Locate the cell with the specified text and output its (x, y) center coordinate. 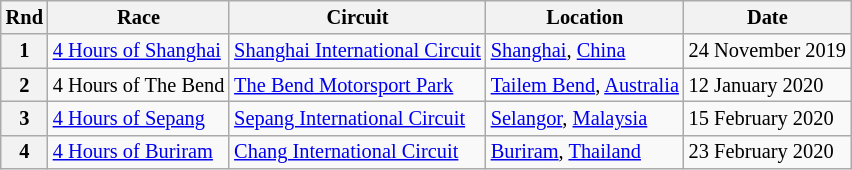
Buriram, Thailand (585, 152)
1 (24, 51)
4 (24, 152)
Rnd (24, 17)
Selangor, Malaysia (585, 118)
4 Hours of Shanghai (138, 51)
Sepang International Circuit (358, 118)
Shanghai International Circuit (358, 51)
Chang International Circuit (358, 152)
Shanghai, China (585, 51)
The Bend Motorsport Park (358, 85)
4 Hours of Sepang (138, 118)
23 February 2020 (768, 152)
15 February 2020 (768, 118)
4 Hours of The Bend (138, 85)
12 January 2020 (768, 85)
Date (768, 17)
Location (585, 17)
2 (24, 85)
4 Hours of Buriram (138, 152)
Tailem Bend, Australia (585, 85)
3 (24, 118)
Race (138, 17)
24 November 2019 (768, 51)
Circuit (358, 17)
